From the cell containing the given text, extract its center point as [X, Y] coordinate. 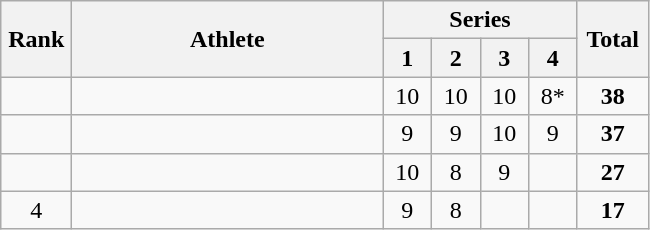
37 [612, 134]
Total [612, 39]
38 [612, 96]
Rank [36, 39]
17 [612, 210]
Series [480, 20]
2 [456, 58]
1 [408, 58]
8* [554, 96]
27 [612, 172]
Athlete [228, 39]
3 [504, 58]
